Find where the given text appears and provide that cell's center as (x, y) coordinate. 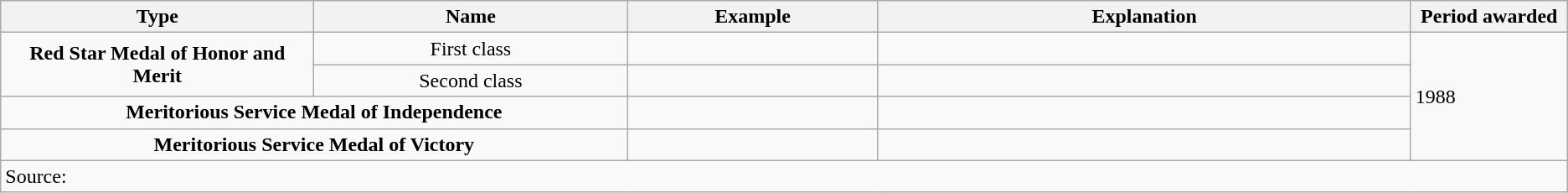
Example (752, 17)
Second class (471, 81)
Period awarded (1489, 17)
Red Star Medal of Honor and Merit (157, 65)
Meritorious Service Medal of Victory (314, 144)
1988 (1489, 96)
Type (157, 17)
Meritorious Service Medal of Independence (314, 112)
Source: (784, 176)
Name (471, 17)
First class (471, 49)
Explanation (1144, 17)
